Identify which cell holds the provided text, then report its (x, y) central coordinate. 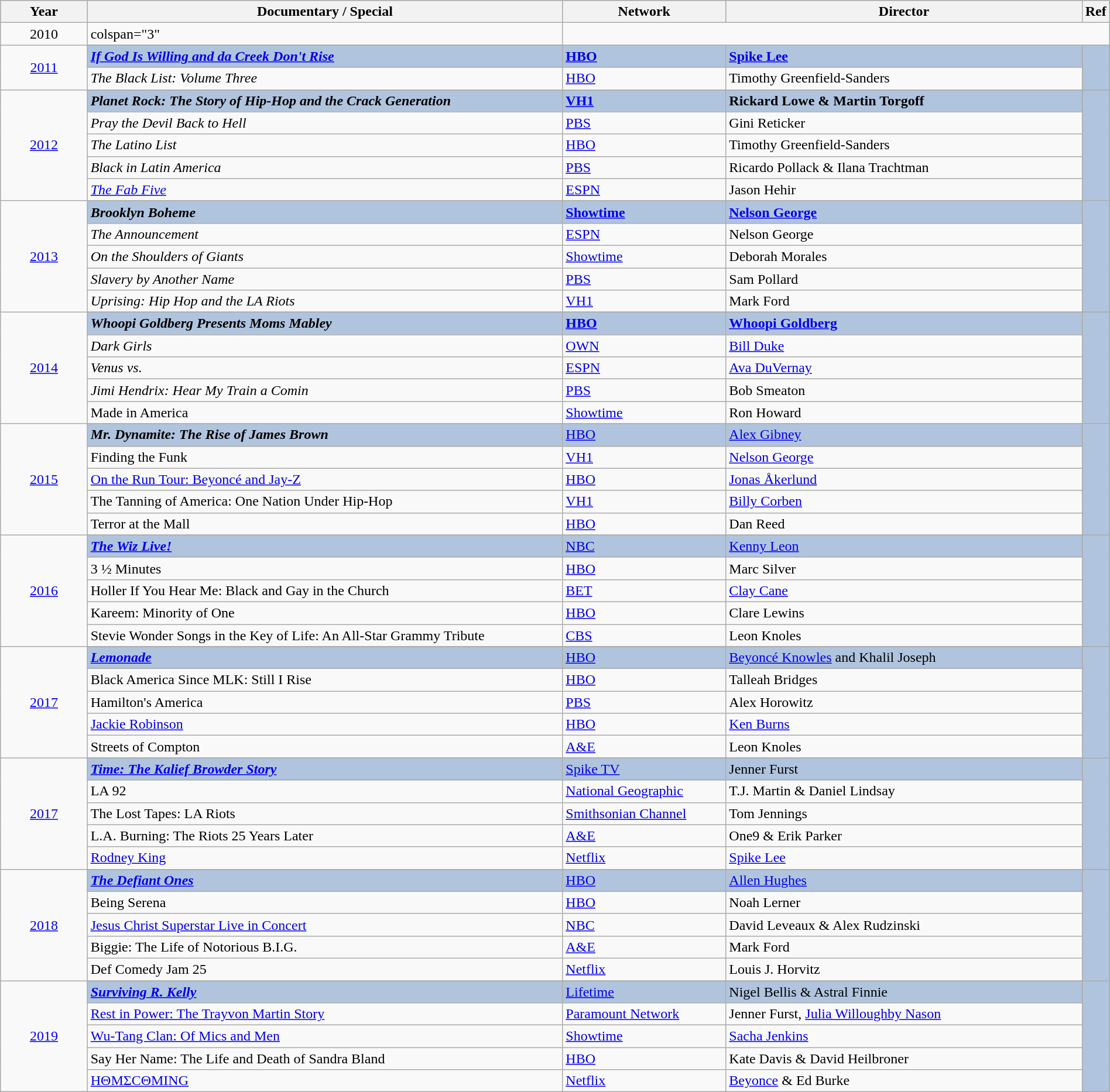
2015 (44, 479)
T.J. Martin & Daniel Lindsay (904, 791)
Holler If You Hear Me: Black and Gay in the Church (325, 590)
Director (904, 12)
L.A. Burning: The Riots 25 Years Later (325, 836)
Whoopi Goldberg Presents Moms Mabley (325, 324)
Uprising: Hip Hop and the LA Riots (325, 301)
One9 & Erik Parker (904, 836)
Year (44, 12)
Clay Cane (904, 590)
Jesus Christ Superstar Live in Concert (325, 925)
Venus vs. (325, 368)
OWN (644, 346)
Finding the Funk (325, 457)
Beyonce & Ed Burke (904, 1081)
Stevie Wonder Songs in the Key of Life: An All-Star Grammy Tribute (325, 635)
National Geographic (644, 791)
Paramount Network (644, 1014)
If God Is Willing and da Creek Don't Rise (325, 56)
On the Run Tour: Beyoncé and Jay-Z (325, 479)
Biggie: The Life of Notorious B.I.G. (325, 947)
Jenner Furst (904, 769)
Louis J. Horvitz (904, 969)
Made in America (325, 413)
The Announcement (325, 234)
Jenner Furst, Julia Willoughby Nason (904, 1014)
Planet Rock: The Story of Hip-Hop and the Crack Generation (325, 101)
colspan="3" (325, 34)
Sam Pollard (904, 279)
Billy Corben (904, 502)
Ricardo Pollack & Ilana Trachtman (904, 167)
Gini Reticker (904, 123)
Ron Howard (904, 413)
2018 (44, 925)
Smithsonian Channel (644, 813)
Allen Hughes (904, 880)
Clare Lewins (904, 613)
Kareem: Minority of One (325, 613)
Whoopi Goldberg (904, 324)
Jonas Åkerlund (904, 479)
Beyoncé Knowles and Khalil Joseph (904, 658)
BET (644, 590)
Hamilton's America (325, 702)
2019 (44, 1036)
The Lost Tapes: LA Riots (325, 813)
LA 92 (325, 791)
Spike TV (644, 769)
Bill Duke (904, 346)
HΘMΣCΘMING (325, 1081)
The Fab Five (325, 190)
Alex Gibney (904, 435)
2013 (44, 256)
Deborah Morales (904, 256)
Mr. Dynamite: The Rise of James Brown (325, 435)
Black in Latin America (325, 167)
On the Shoulders of Giants (325, 256)
Pray the Devil Back to Hell (325, 123)
Ken Burns (904, 724)
Black America Since MLK: Still I Rise (325, 680)
Alex Horowitz (904, 702)
David Leveaux & Alex Rudzinski (904, 925)
Surviving R. Kelly (325, 992)
2011 (44, 67)
Wu-Tang Clan: Of Mics and Men (325, 1036)
Documentary / Special (325, 12)
2010 (44, 34)
Dark Girls (325, 346)
Ref (1096, 12)
Def Comedy Jam 25 (325, 969)
Network (644, 12)
Rickard Lowe & Martin Torgoff (904, 101)
Rest in Power: The Trayvon Martin Story (325, 1014)
Being Serena (325, 902)
Marc Silver (904, 568)
Sacha Jenkins (904, 1036)
Kenny Leon (904, 546)
Jimi Hendrix: Hear My Train a Comin (325, 390)
2012 (44, 145)
Say Her Name: The Life and Death of Sandra Bland (325, 1059)
The Black List: Volume Three (325, 78)
The Defiant Ones (325, 880)
2016 (44, 590)
Jackie Robinson (325, 724)
Jason Hehir (904, 190)
Time: The Kalief Browder Story (325, 769)
Lifetime (644, 992)
Ava DuVernay (904, 368)
Brooklyn Boheme (325, 212)
Noah Lerner (904, 902)
2014 (44, 368)
Slavery by Another Name (325, 279)
3 ½ Minutes (325, 568)
Nigel Bellis & Astral Finnie (904, 992)
Tom Jennings (904, 813)
Kate Davis & David Heilbroner (904, 1059)
Streets of Compton (325, 747)
Talleah Bridges (904, 680)
CBS (644, 635)
Dan Reed (904, 524)
Bob Smeaton (904, 390)
The Latino List (325, 145)
The Tanning of America: One Nation Under Hip-Hop (325, 502)
Rodney King (325, 858)
The Wiz Live! (325, 546)
Terror at the Mall (325, 524)
Lemonade (325, 658)
